Capture the cell that displays the provided text and extract its [x, y] central coordinate. 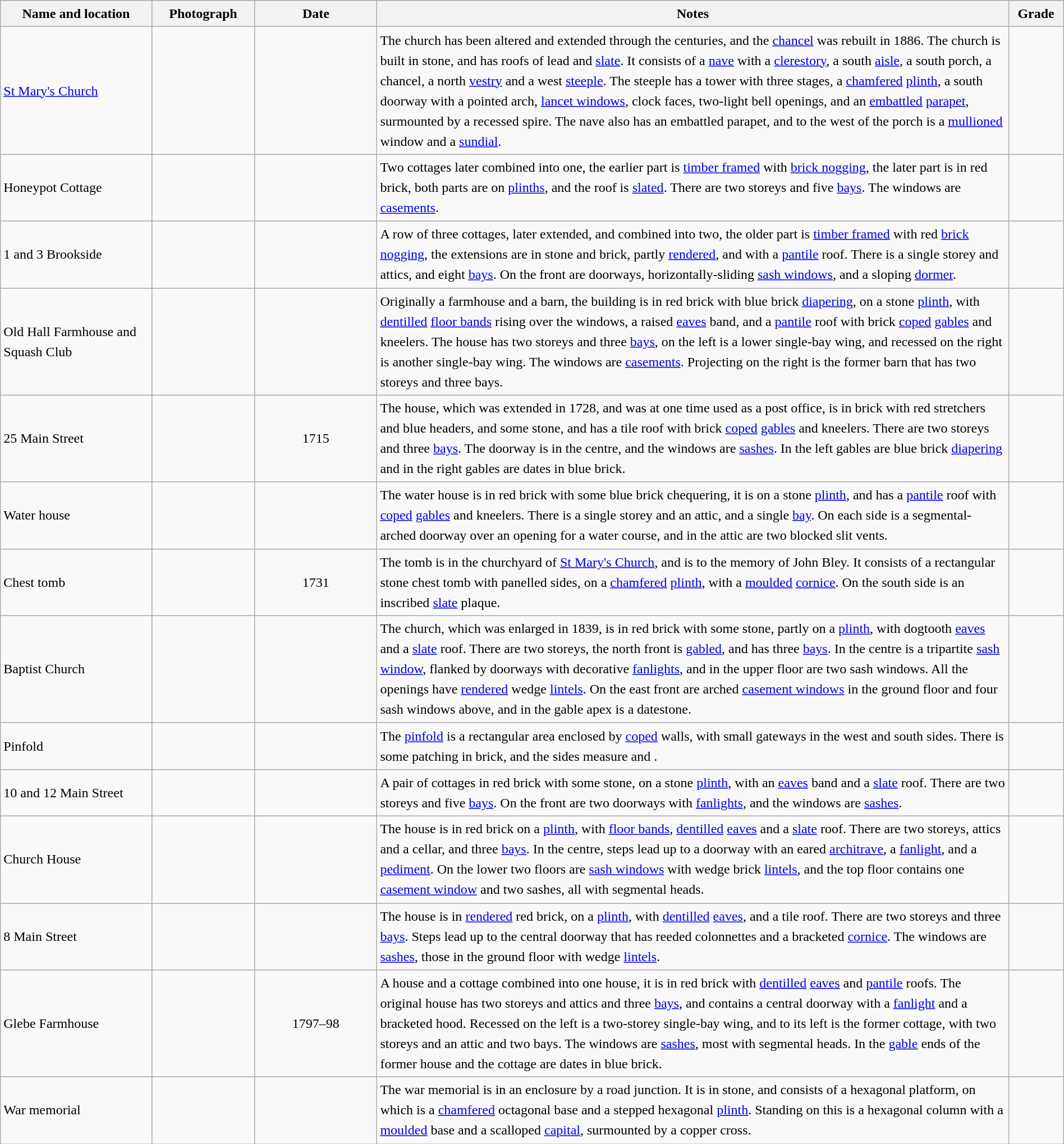
Glebe Farmhouse [76, 1023]
Old Hall Farmhouse and Squash Club [76, 341]
Honeypot Cottage [76, 187]
Chest tomb [76, 582]
8 Main Street [76, 937]
1715 [316, 439]
Water house [76, 515]
Date [316, 13]
Baptist Church [76, 669]
10 and 12 Main Street [76, 792]
War memorial [76, 1111]
Name and location [76, 13]
25 Main Street [76, 439]
Photograph [203, 13]
1 and 3 Brookside [76, 255]
1797–98 [316, 1023]
Notes [692, 13]
Grade [1036, 13]
St Mary's Church [76, 91]
Pinfold [76, 746]
Church House [76, 860]
1731 [316, 582]
